Return the (X, Y) coordinate for the center point of the cell that contains the specified text.  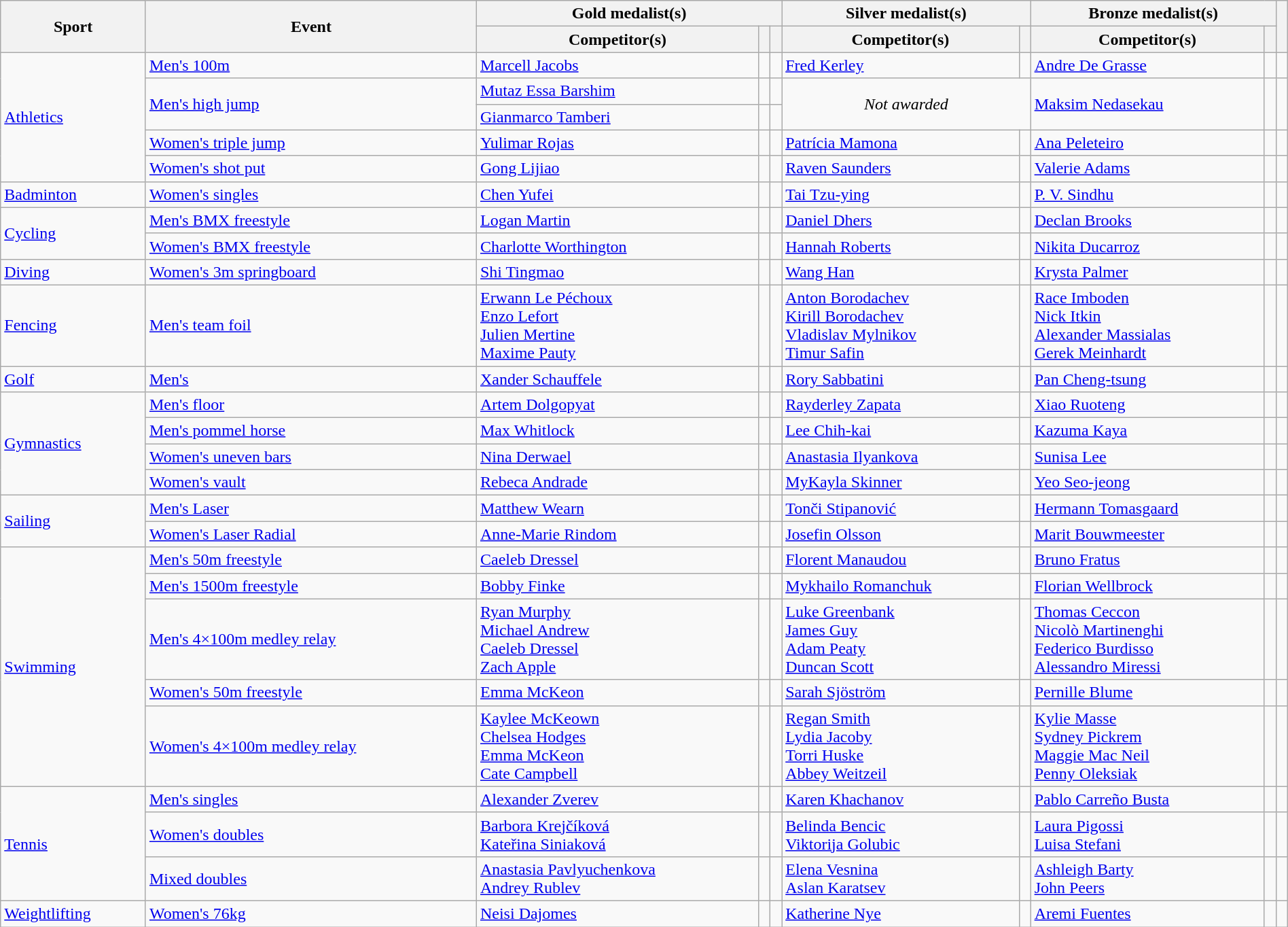
Xander Schauffele (617, 379)
Wang Han (901, 272)
Women's vault (311, 483)
Gong Lijiao (617, 169)
Belinda BencicViktorija Golubic (901, 835)
Erwann Le PéchouxEnzo LefortJulien MertineMaxime Pauty (617, 325)
Katherine Nye (901, 913)
Men's pommel horse (311, 431)
Bruno Fratus (1147, 560)
Men's floor (311, 405)
Cycling (73, 233)
Emma McKeon (617, 693)
Charlotte Worthington (617, 246)
Logan Martin (617, 220)
Pablo Carreño Busta (1147, 799)
Men's singles (311, 799)
Silver medalist(s) (906, 14)
Raven Saunders (901, 169)
Maksim Nedasekau (1147, 104)
Pan Cheng-tsung (1147, 379)
Bobby Finke (617, 586)
Men's 50m freestyle (311, 560)
Artem Dolgopyat (617, 405)
Max Whitlock (617, 431)
Hannah Roberts (901, 246)
Sarah Sjöström (901, 693)
Barbora KrejčíkováKateřina Siniaková (617, 835)
Matthew Wearn (617, 508)
Neisi Dajomes (617, 913)
Anastasia PavlyuchenkovaAndrey Rublev (617, 878)
Rayderley Zapata (901, 405)
Ashleigh Barty John Peers (1147, 878)
Tai Tzu-ying (901, 194)
Thomas CecconNicolò MartinenghiFederico BurdissoAlessandro Miressi (1147, 639)
Patrícia Mamona (901, 143)
Regan SmithLydia JacobyTorri HuskeAbbey Weitzeil (901, 746)
Nikita Ducarroz (1147, 246)
Andre De Grasse (1147, 65)
P. V. Sindhu (1147, 194)
Anne-Marie Rindom (617, 534)
Krysta Palmer (1147, 272)
Valerie Adams (1147, 169)
Women's shot put (311, 169)
Ryan MurphyMichael AndrewCaeleb DresselZach Apple (617, 639)
Anastasia Ilyankova (901, 457)
Event (311, 27)
Florent Manaudou (901, 560)
Anton BorodachevKirill BorodachevVladislav MylnikovTimur Safin (901, 325)
Not awarded (906, 104)
Men's high jump (311, 104)
Aremi Fuentes (1147, 913)
Josefin Olsson (901, 534)
Women's BMX freestyle (311, 246)
Gianmarco Tamberi (617, 117)
Kaylee McKeownChelsea HodgesEmma McKeonCate Campbell (617, 746)
Fred Kerley (901, 65)
Rebeca Andrade (617, 483)
Men's 4×100m medley relay (311, 639)
Men's team foil (311, 325)
Yeo Seo-jeong (1147, 483)
Pernille Blume (1147, 693)
Weightlifting (73, 913)
Declan Brooks (1147, 220)
Race ImbodenNick ItkinAlexander MassialasGerek Meinhardt (1147, 325)
Fencing (73, 325)
Shi Tingmao (617, 272)
Elena VesninaAslan Karatsev (901, 878)
Sailing (73, 521)
Gymnastics (73, 444)
Karen Khachanov (901, 799)
Golf (73, 379)
Women's Laser Radial (311, 534)
Men's Laser (311, 508)
Women's 50m freestyle (311, 693)
Marit Bouwmeester (1147, 534)
Gold medalist(s) (629, 14)
Men's (311, 379)
Marcell Jacobs (617, 65)
Women's doubles (311, 835)
Mutaz Essa Barshim (617, 91)
Mykhailo Romanchuk (901, 586)
Women's 4×100m medley relay (311, 746)
Lee Chih-kai (901, 431)
Sunisa Lee (1147, 457)
Mixed doubles (311, 878)
Tennis (73, 843)
Women's 3m springboard (311, 272)
Women's uneven bars (311, 457)
Caeleb Dressel (617, 560)
Diving (73, 272)
Swimming (73, 667)
Laura PigossiLuisa Stefani (1147, 835)
Ana Peleteiro (1147, 143)
Sport (73, 27)
Tonči Stipanović (901, 508)
Men's BMX freestyle (311, 220)
Women's 76kg (311, 913)
Alexander Zverev (617, 799)
Athletics (73, 117)
Luke GreenbankJames GuyAdam PeatyDuncan Scott (901, 639)
Women's triple jump (311, 143)
MyKayla Skinner (901, 483)
Daniel Dhers (901, 220)
Kylie MasseSydney PickremMaggie Mac NeilPenny Oleksiak (1147, 746)
Men's 1500m freestyle (311, 586)
Rory Sabbatini (901, 379)
Bronze medalist(s) (1153, 14)
Women's singles (311, 194)
Xiao Ruoteng (1147, 405)
Florian Wellbrock (1147, 586)
Hermann Tomasgaard (1147, 508)
Men's 100m (311, 65)
Yulimar Rojas (617, 143)
Badminton (73, 194)
Kazuma Kaya (1147, 431)
Nina Derwael (617, 457)
Chen Yufei (617, 194)
